Output the (X, Y) coordinate of the center of the cell containing the given text.  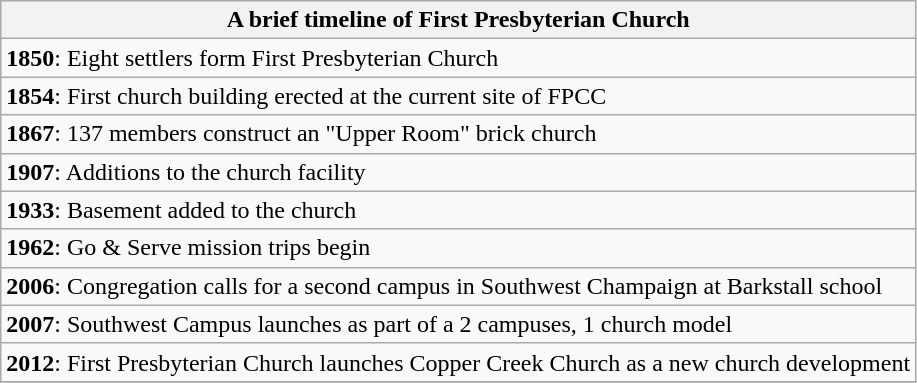
2012: First Presbyterian Church launches Copper Creek Church as a new church development (458, 362)
1907: Additions to the church facility (458, 172)
A brief timeline of First Presbyterian Church (458, 20)
2007: Southwest Campus launches as part of a 2 campuses, 1 church model (458, 324)
1867: 137 members construct an "Upper Room" brick church (458, 134)
1854: First church building erected at the current site of FPCC (458, 96)
1962: Go & Serve mission trips begin (458, 248)
1933: Basement added to the church (458, 210)
1850: Eight settlers form First Presbyterian Church (458, 58)
2006: Congregation calls for a second campus in Southwest Champaign at Barkstall school (458, 286)
